From the cell containing the given text, extract its center point as (X, Y) coordinate. 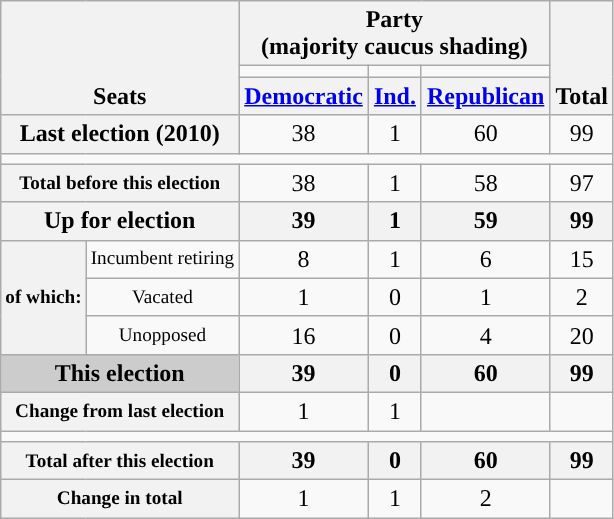
of which: (44, 297)
Last election (2010) (120, 134)
58 (485, 183)
6 (485, 259)
Total after this election (120, 461)
Seats (120, 58)
Change in total (120, 499)
4 (485, 335)
Ind. (394, 96)
Up for election (120, 221)
Vacated (162, 297)
Total before this election (120, 183)
8 (304, 259)
Party (majority caucus shading) (394, 34)
This election (120, 373)
59 (485, 221)
Unopposed (162, 335)
Total (582, 58)
Republican (485, 96)
Incumbent retiring (162, 259)
15 (582, 259)
20 (582, 335)
97 (582, 183)
Change from last election (120, 411)
16 (304, 335)
Democratic (304, 96)
